Return (X, Y) of the center of cell containing provided text 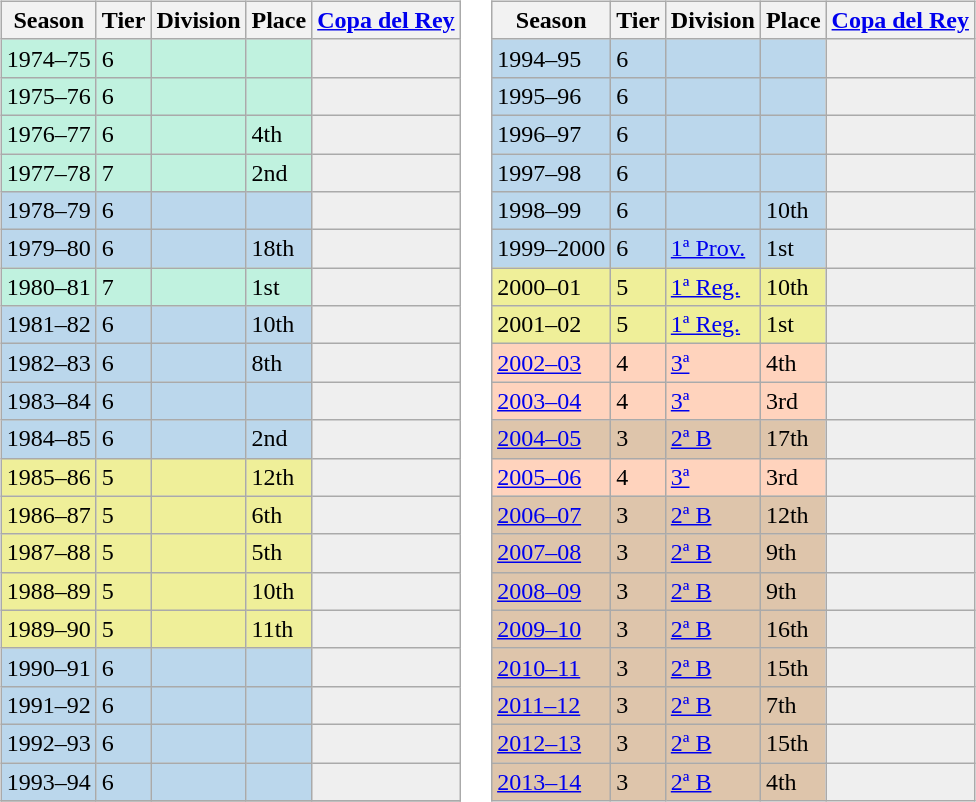
1996–97 (552, 134)
1985–86 (48, 477)
1993–94 (48, 781)
17th (793, 439)
2005–06 (552, 477)
1998–99 (552, 211)
1997–98 (552, 173)
18th (279, 249)
1980–81 (48, 287)
2006–07 (552, 515)
2012–13 (552, 743)
1976–77 (48, 134)
2009–10 (552, 629)
1975–76 (48, 96)
16th (793, 629)
1999–2000 (552, 249)
1988–89 (48, 591)
6th (279, 515)
2000–01 (552, 287)
1982–83 (48, 363)
2010–11 (552, 667)
1987–88 (48, 553)
1994–95 (552, 58)
1983–84 (48, 401)
1989–90 (48, 629)
2011–12 (552, 705)
1991–92 (48, 705)
11th (279, 629)
2008–09 (552, 591)
2004–05 (552, 439)
1990–91 (48, 667)
1981–82 (48, 325)
1984–85 (48, 439)
5th (279, 553)
2003–04 (552, 401)
1995–96 (552, 96)
1974–75 (48, 58)
1979–80 (48, 249)
2007–08 (552, 553)
7th (793, 705)
1978–79 (48, 211)
2001–02 (552, 325)
1977–78 (48, 173)
8th (279, 363)
2002–03 (552, 363)
1986–87 (48, 515)
2013–14 (552, 781)
1ª Prov. (712, 249)
1992–93 (48, 743)
